Determine the (X, Y) coordinate at the center of the cell enclosing the given text.  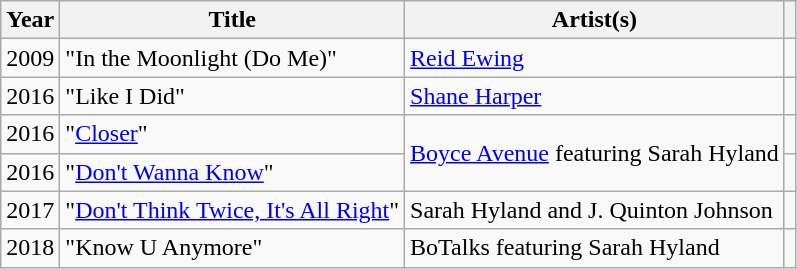
2017 (30, 210)
Year (30, 20)
Boyce Avenue featuring Sarah Hyland (595, 153)
"Don't Think Twice, It's All Right" (232, 210)
"Know U Anymore" (232, 248)
Shane Harper (595, 96)
Title (232, 20)
2018 (30, 248)
Artist(s) (595, 20)
2009 (30, 58)
BoTalks featuring Sarah Hyland (595, 248)
Reid Ewing (595, 58)
"Like I Did" (232, 96)
Sarah Hyland and J. Quinton Johnson (595, 210)
"Don't Wanna Know" (232, 172)
"In the Moonlight (Do Me)" (232, 58)
"Closer" (232, 134)
